Identify which cell holds the provided text, then report its (X, Y) central coordinate. 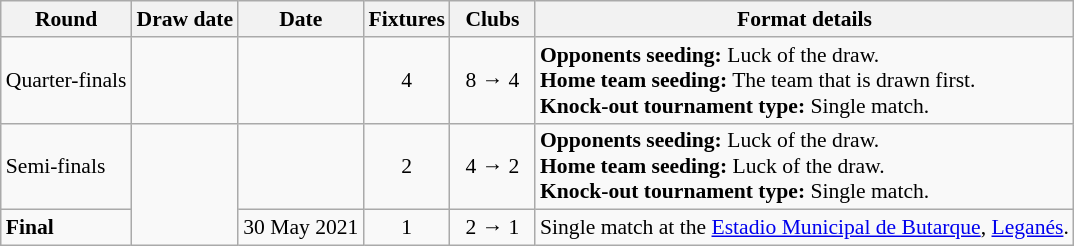
Fixtures (406, 19)
2 (406, 166)
Opponents seeding: Luck of the draw.Home team seeding: Luck of the draw.Knock-out tournament type: Single match. (804, 166)
1 (406, 228)
Round (66, 19)
4 → 2 (492, 166)
Single match at the Estadio Municipal de Butarque, Leganés. (804, 228)
4 (406, 80)
Final (66, 228)
30 May 2021 (300, 228)
Date (300, 19)
Clubs (492, 19)
Format details (804, 19)
8 → 4 (492, 80)
Opponents seeding: Luck of the draw.Home team seeding: The team that is drawn first.Knock-out tournament type: Single match. (804, 80)
2 → 1 (492, 228)
Draw date (186, 19)
Quarter-finals (66, 80)
Semi-finals (66, 166)
